Scan for the cell matching the given text and deliver its (x, y) coordinate at center. 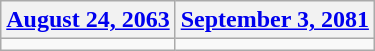
August 24, 2063 (88, 20)
September 3, 2081 (274, 20)
